Detect which cell encompasses the target text, then output its [x, y] center coordinate. 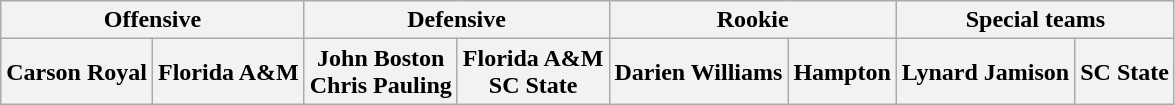
Rookie [752, 20]
John Boston Chris Pauling [380, 72]
Offensive [152, 20]
Lynard Jamison [985, 72]
Defensive [456, 20]
Special teams [1035, 20]
Hampton [842, 72]
Darien Williams [698, 72]
Carson Royal [77, 72]
SC State [1125, 72]
Florida A&M [228, 72]
Florida A&M SC State [533, 72]
